Identify which cell holds the provided text, then report its [X, Y] central coordinate. 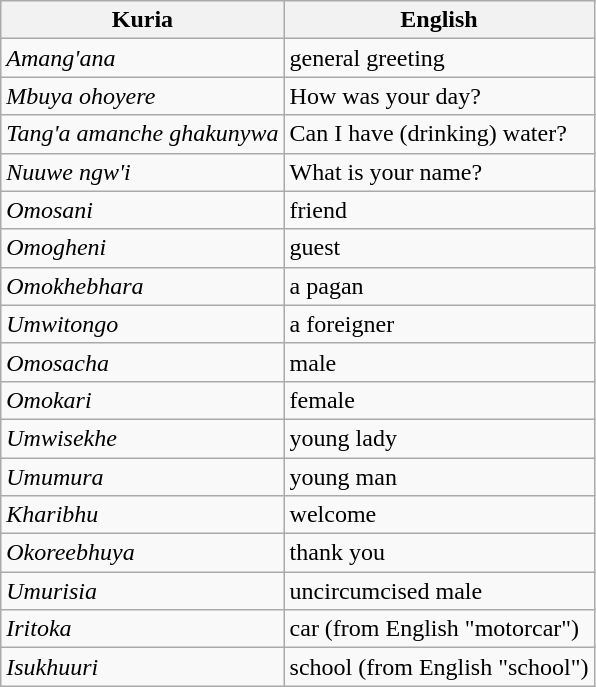
young lady [439, 438]
guest [439, 248]
Umwitongo [142, 324]
Umurisia [142, 591]
Omokari [142, 400]
Okoreebhuya [142, 553]
Iritoka [142, 629]
Umwisekhe [142, 438]
general greeting [439, 58]
young man [439, 477]
Kuria [142, 20]
What is your name? [439, 172]
a pagan [439, 286]
Nuuwe ngw'i [142, 172]
Amang'ana [142, 58]
Omosacha [142, 362]
thank you [439, 553]
How was your day? [439, 96]
friend [439, 210]
English [439, 20]
Kharibhu [142, 515]
Omogheni [142, 248]
a foreigner [439, 324]
female [439, 400]
Umumura [142, 477]
Omosani [142, 210]
Tang'a amanche ghakunywa [142, 134]
school (from English "school") [439, 667]
Omokhebhara [142, 286]
car (from English "motorcar") [439, 629]
male [439, 362]
Can I have (drinking) water? [439, 134]
welcome [439, 515]
uncircumcised male [439, 591]
Isukhuuri [142, 667]
Mbuya ohoyere [142, 96]
